Extract the [X, Y] coordinate from the center of the cell holding the provided text.  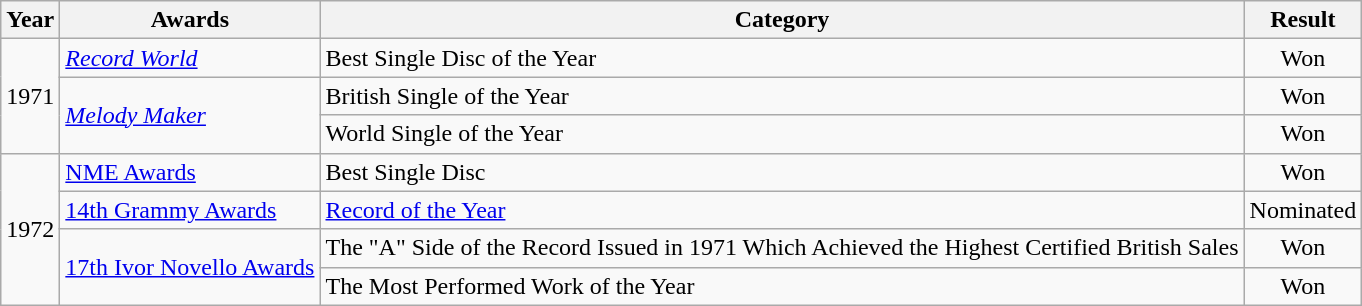
Awards [190, 20]
Category [782, 20]
14th Grammy Awards [190, 210]
The "A" Side of the Record Issued in 1971 Which Achieved the Highest Certified British Sales [782, 248]
Year [30, 20]
Nominated [1303, 210]
1972 [30, 229]
British Single of the Year [782, 96]
NME Awards [190, 172]
1971 [30, 96]
The Most Performed Work of the Year [782, 286]
World Single of the Year [782, 134]
Best Single Disc [782, 172]
Record World [190, 58]
Best Single Disc of the Year [782, 58]
Result [1303, 20]
Melody Maker [190, 115]
17th Ivor Novello Awards [190, 267]
Record of the Year [782, 210]
